Return (x, y) of the center of cell containing provided text 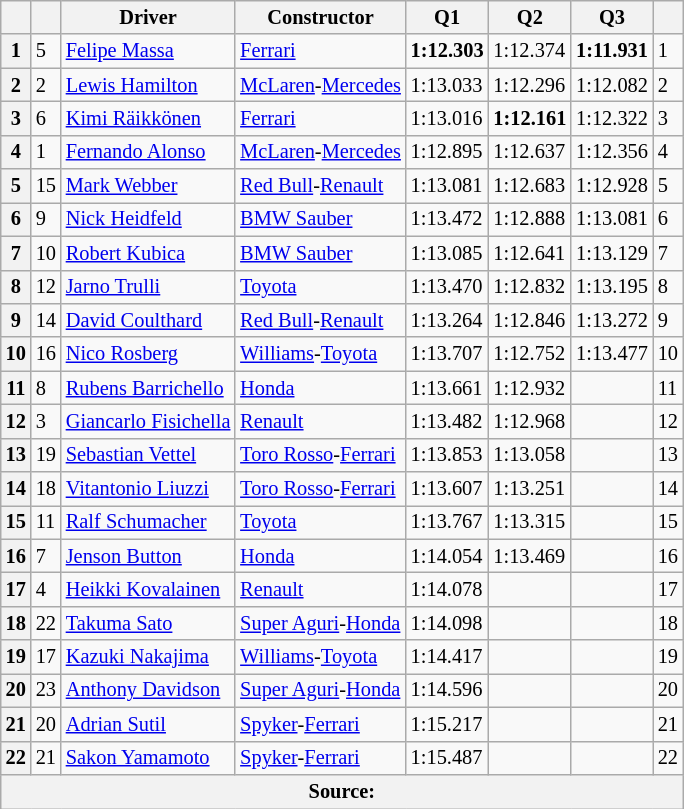
Jenson Button (148, 556)
Jarno Trulli (148, 287)
1:14.596 (448, 690)
1:13.272 (612, 320)
Felipe Massa (148, 51)
Sakon Yamamoto (148, 758)
Robert Kubica (148, 253)
Q1 (448, 17)
1:13.472 (448, 219)
1:11.931 (612, 51)
1:15.217 (448, 724)
1:12.296 (530, 85)
1:13.264 (448, 320)
Adrian Sutil (148, 724)
Nico Rosberg (148, 354)
1:12.968 (530, 421)
1:12.303 (448, 51)
Heikki Kovalainen (148, 589)
1:12.832 (530, 287)
1:14.078 (448, 589)
Driver (148, 17)
Source: (342, 791)
1:12.683 (530, 186)
1:12.161 (530, 118)
Constructor (320, 17)
1:13.016 (448, 118)
1:12.374 (530, 51)
1:15.487 (448, 758)
1:13.477 (612, 354)
1:13.607 (448, 489)
1:13.482 (448, 421)
Kimi Räikkönen (148, 118)
1:12.641 (530, 253)
1:12.082 (612, 85)
1:12.888 (530, 219)
David Coulthard (148, 320)
Q3 (612, 17)
1:13.058 (530, 455)
Giancarlo Fisichella (148, 421)
1:12.846 (530, 320)
1:12.895 (448, 152)
1:12.322 (612, 118)
1:13.767 (448, 522)
Anthony Davidson (148, 690)
Nick Heidfeld (148, 219)
1:13.853 (448, 455)
1:13.129 (612, 253)
1:13.315 (530, 522)
Q2 (530, 17)
1:13.033 (448, 85)
1:13.195 (612, 287)
1:13.251 (530, 489)
1:13.661 (448, 388)
1:14.417 (448, 657)
1:13.469 (530, 556)
1:13.707 (448, 354)
1:13.470 (448, 287)
1:14.098 (448, 623)
1:12.928 (612, 186)
Fernando Alonso (148, 152)
1:12.356 (612, 152)
Mark Webber (148, 186)
Kazuki Nakajima (148, 657)
1:12.637 (530, 152)
Sebastian Vettel (148, 455)
Vitantonio Liuzzi (148, 489)
1:12.752 (530, 354)
1:14.054 (448, 556)
Takuma Sato (148, 623)
Ralf Schumacher (148, 522)
23 (46, 690)
1:12.932 (530, 388)
Lewis Hamilton (148, 85)
1:13.085 (448, 253)
Rubens Barrichello (148, 388)
